Output the [x, y] coordinate of the center of the cell containing the given text.  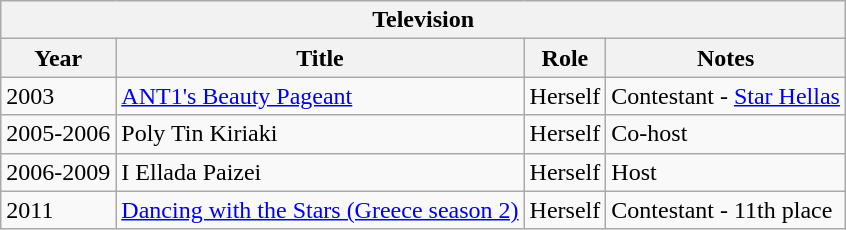
Notes [726, 58]
2003 [58, 96]
Year [58, 58]
2006-2009 [58, 172]
I Ellada Paizei [320, 172]
Co-host [726, 134]
Host [726, 172]
ANT1's Beauty Pageant [320, 96]
Poly Tin Kiriaki [320, 134]
Contestant - 11th place [726, 210]
Role [565, 58]
Title [320, 58]
2005-2006 [58, 134]
Contestant - Star Hellas [726, 96]
Dancing with the Stars (Greece season 2) [320, 210]
Television [424, 20]
2011 [58, 210]
